Locate the cell with the specified text and output its [X, Y] center coordinate. 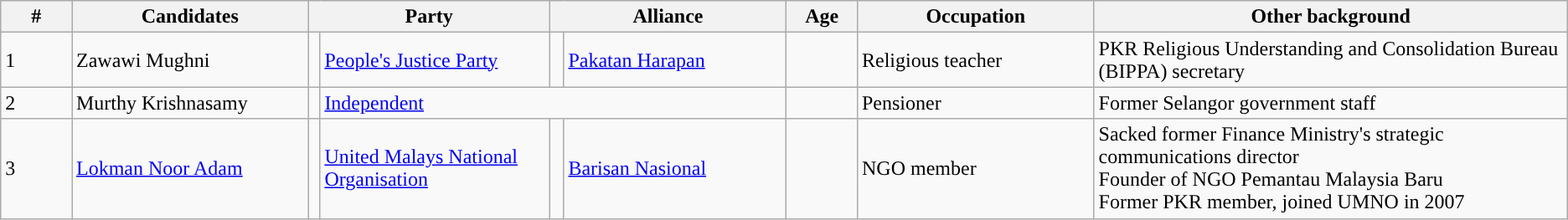
Pensioner [975, 103]
Pakatan Harapan [675, 60]
Lokman Noor Adam [191, 169]
Occupation [975, 17]
Religious teacher [975, 60]
# [37, 17]
People's Justice Party [435, 60]
Barisan Nasional [675, 169]
Party [429, 17]
Zawawi Mughni [191, 60]
Murthy Krishnasamy [191, 103]
PKR Religious Understanding and Consolidation Bureau (BIPPA) secretary [1330, 60]
Age [823, 17]
1 [37, 60]
United Malays National Organisation [435, 169]
2 [37, 103]
Sacked former Finance Ministry's strategic communications directorFounder of NGO Pemantau Malaysia BaruFormer PKR member, joined UMNO in 2007 [1330, 169]
Candidates [191, 17]
Alliance [668, 17]
Other background [1330, 17]
NGO member [975, 169]
Independent [553, 103]
3 [37, 169]
Former Selangor government staff [1330, 103]
